From the cell containing the given text, extract its center point as [x, y] coordinate. 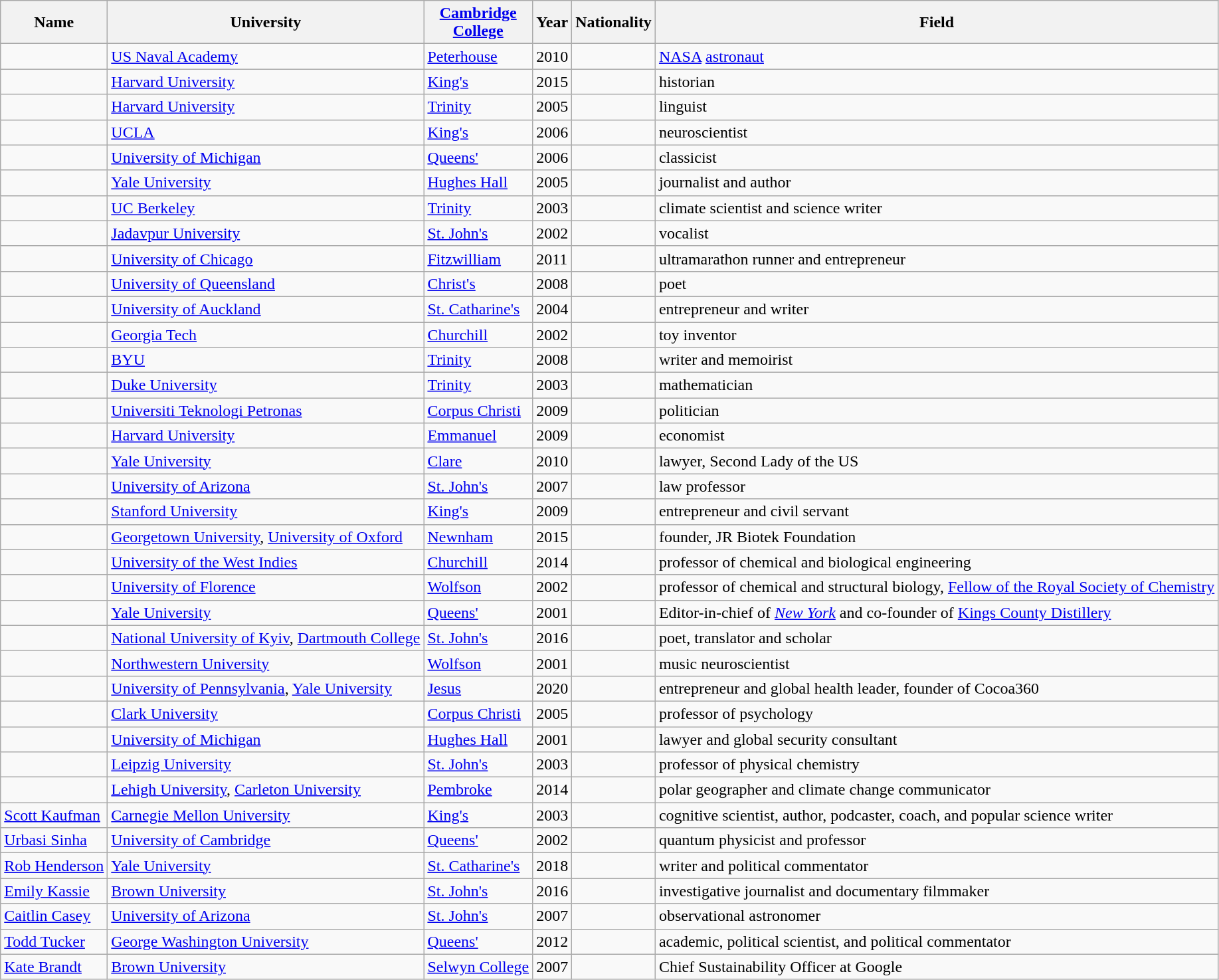
University of Pennsylvania, Yale University [266, 688]
Northwestern University [266, 663]
Selwyn College [478, 967]
University of Cambridge [266, 840]
Leipzig University [266, 765]
professor of psychology [937, 714]
Chief Sustainability Officer at Google [937, 967]
lawyer and global security consultant [937, 739]
Christ's [478, 284]
Georgetown University, University of Oxford [266, 537]
linguist [937, 107]
University of Florence [266, 587]
politician [937, 411]
2012 [553, 941]
Emmanuel [478, 436]
founder, JR Biotek Foundation [937, 537]
Editor-in-chief of New York and co-founder of Kings County Distillery [937, 613]
Duke University [266, 385]
Carnegie Mellon University [266, 815]
Newnham [478, 537]
Year [553, 23]
writer and memoirist [937, 360]
University of Queensland [266, 284]
lawyer, Second Lady of the US [937, 461]
entrepreneur and global health leader, founder of Cocoa360 [937, 688]
quantum physicist and professor [937, 840]
mathematician [937, 385]
investigative journalist and documentary filmmaker [937, 891]
George Washington University [266, 941]
Scott Kaufman [54, 815]
observational astronomer [937, 916]
Georgia Tech [266, 334]
2020 [553, 688]
University of Chicago [266, 258]
Kate Brandt [54, 967]
neuroscientist [937, 132]
National University of Kyiv, Dartmouth College [266, 638]
cognitive scientist, author, podcaster, coach, and popular science writer [937, 815]
writer and political commentator [937, 866]
US Naval Academy [266, 56]
University of the West Indies [266, 562]
historian [937, 82]
2011 [553, 258]
vocalist [937, 233]
UC Berkeley [266, 208]
Universiti Teknologi Petronas [266, 411]
Emily Kassie [54, 891]
Nationality [614, 23]
Stanford University [266, 512]
Clark University [266, 714]
Urbasi Sinha [54, 840]
Rob Henderson [54, 866]
ultramarathon runner and entrepreneur [937, 258]
Caitlin Casey [54, 916]
Jadavpur University [266, 233]
academic, political scientist, and political commentator [937, 941]
Peterhouse [478, 56]
Jesus [478, 688]
professor of chemical and biological engineering [937, 562]
Todd Tucker [54, 941]
poet, translator and scholar [937, 638]
climate scientist and science writer [937, 208]
Name [54, 23]
Field [937, 23]
University [266, 23]
Lehigh University, Carleton University [266, 790]
Clare [478, 461]
journalist and author [937, 183]
entrepreneur and writer [937, 309]
economist [937, 436]
Pembroke [478, 790]
music neuroscientist [937, 663]
2018 [553, 866]
professor of physical chemistry [937, 765]
entrepreneur and civil servant [937, 512]
BYU [266, 360]
law professor [937, 486]
CambridgeCollege [478, 23]
NASA astronaut [937, 56]
Fitzwilliam [478, 258]
toy inventor [937, 334]
UCLA [266, 132]
professor of chemical and structural biology, Fellow of the Royal Society of Chemistry [937, 587]
classicist [937, 157]
University of Auckland [266, 309]
2004 [553, 309]
polar geographer and climate change communicator [937, 790]
poet [937, 284]
